Identify which cell holds the provided text, then report its [X, Y] central coordinate. 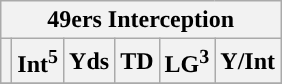
LG3 [187, 62]
Int5 [38, 62]
49ers Interception [141, 20]
Yds [90, 62]
Y/Int [248, 62]
TD [137, 62]
